Provide the (X, Y) coordinate of the cell's center where the given text is located.  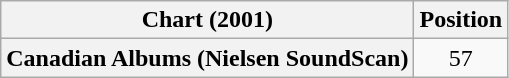
Position (461, 20)
Chart (2001) (208, 20)
57 (461, 58)
Canadian Albums (Nielsen SoundScan) (208, 58)
